Provide the (X, Y) coordinate of the cell's center where the given text is located.  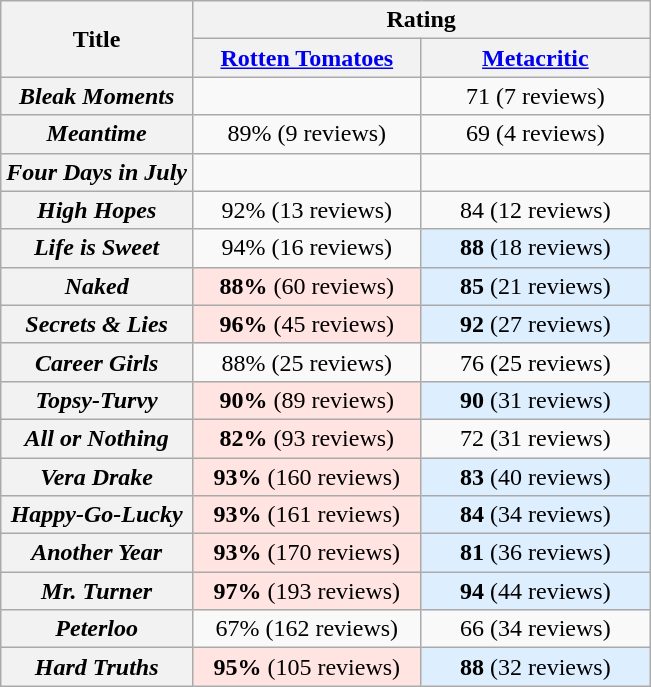
Peterloo (97, 629)
81 (36 reviews) (536, 553)
93% (160 reviews) (308, 477)
72 (31 reviews) (536, 438)
Happy-Go-Lucky (97, 515)
Mr. Turner (97, 591)
83 (40 reviews) (536, 477)
71 (7 reviews) (536, 96)
95% (105 reviews) (308, 667)
69 (4 reviews) (536, 134)
Metacritic (536, 58)
67% (162 reviews) (308, 629)
Rating (422, 20)
Title (97, 39)
85 (21 reviews) (536, 286)
97% (193 reviews) (308, 591)
94 (44 reviews) (536, 591)
Career Girls (97, 362)
88% (60 reviews) (308, 286)
High Hopes (97, 210)
84 (34 reviews) (536, 515)
82% (93 reviews) (308, 438)
76 (25 reviews) (536, 362)
Another Year (97, 553)
96% (45 reviews) (308, 324)
93% (170 reviews) (308, 553)
Naked (97, 286)
84 (12 reviews) (536, 210)
All or Nothing (97, 438)
88% (25 reviews) (308, 362)
88 (18 reviews) (536, 248)
Secrets & Lies (97, 324)
90% (89 reviews) (308, 400)
Hard Truths (97, 667)
Four Days in July (97, 172)
Life is Sweet (97, 248)
Topsy-Turvy (97, 400)
93% (161 reviews) (308, 515)
88 (32 reviews) (536, 667)
Rotten Tomatoes (308, 58)
92% (13 reviews) (308, 210)
90 (31 reviews) (536, 400)
94% (16 reviews) (308, 248)
Meantime (97, 134)
92 (27 reviews) (536, 324)
Vera Drake (97, 477)
89% (9 reviews) (308, 134)
66 (34 reviews) (536, 629)
Bleak Moments (97, 96)
